From the cell containing the given text, extract its center point as [X, Y] coordinate. 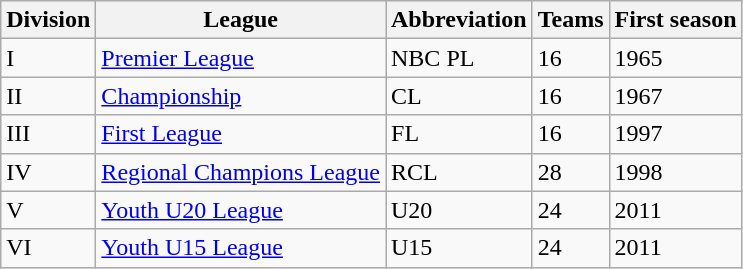
Regional Champions League [241, 172]
VI [48, 248]
IV [48, 172]
Division [48, 20]
Youth U20 League [241, 210]
1997 [676, 134]
League [241, 20]
I [48, 58]
Abbreviation [460, 20]
CL [460, 96]
First League [241, 134]
1967 [676, 96]
28 [570, 172]
RCL [460, 172]
V [48, 210]
II [48, 96]
U20 [460, 210]
U15 [460, 248]
Teams [570, 20]
1998 [676, 172]
Youth U15 League [241, 248]
First season [676, 20]
NBC PL [460, 58]
III [48, 134]
Premier League [241, 58]
FL [460, 134]
Championship [241, 96]
1965 [676, 58]
